For the text-containing cell, return its midpoint in (x, y) coordinate format. 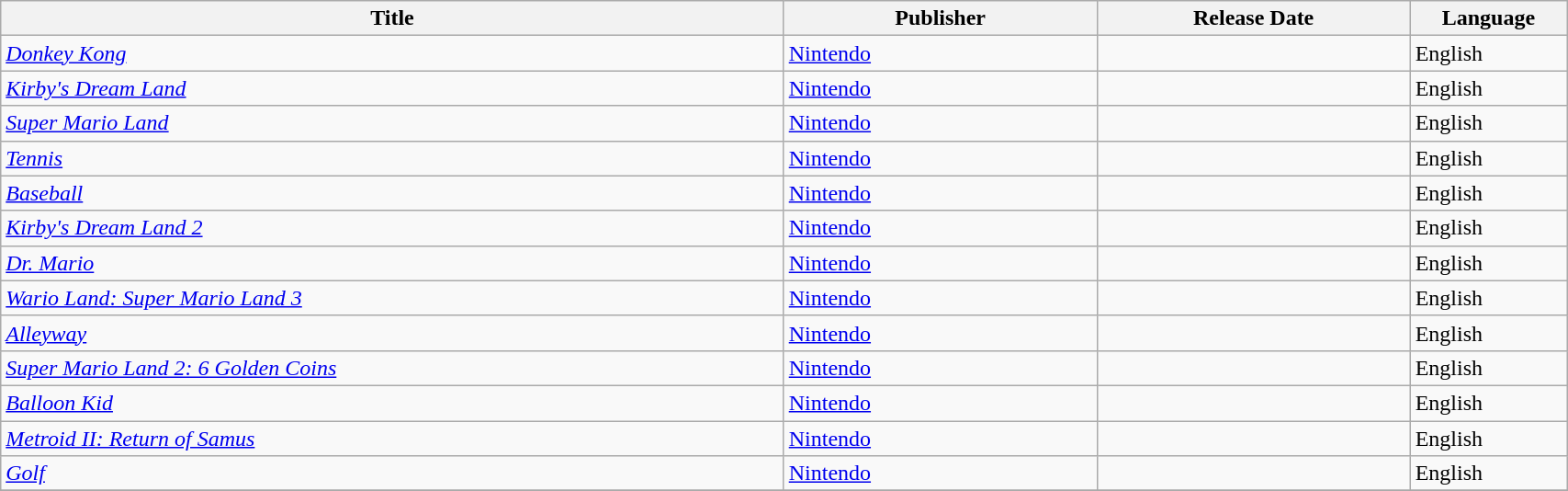
Release Date (1253, 18)
Metroid II: Return of Samus (392, 439)
Kirby's Dream Land 2 (392, 228)
Balloon Kid (392, 403)
Kirby's Dream Land (392, 88)
Tennis (392, 158)
Baseball (392, 193)
Golf (392, 474)
Dr. Mario (392, 263)
Language (1488, 18)
Donkey Kong (392, 53)
Super Mario Land (392, 123)
Publisher (941, 18)
Alleyway (392, 333)
Wario Land: Super Mario Land 3 (392, 298)
Super Mario Land 2: 6 Golden Coins (392, 368)
Title (392, 18)
